For the text-containing cell, return its midpoint in (X, Y) coordinate format. 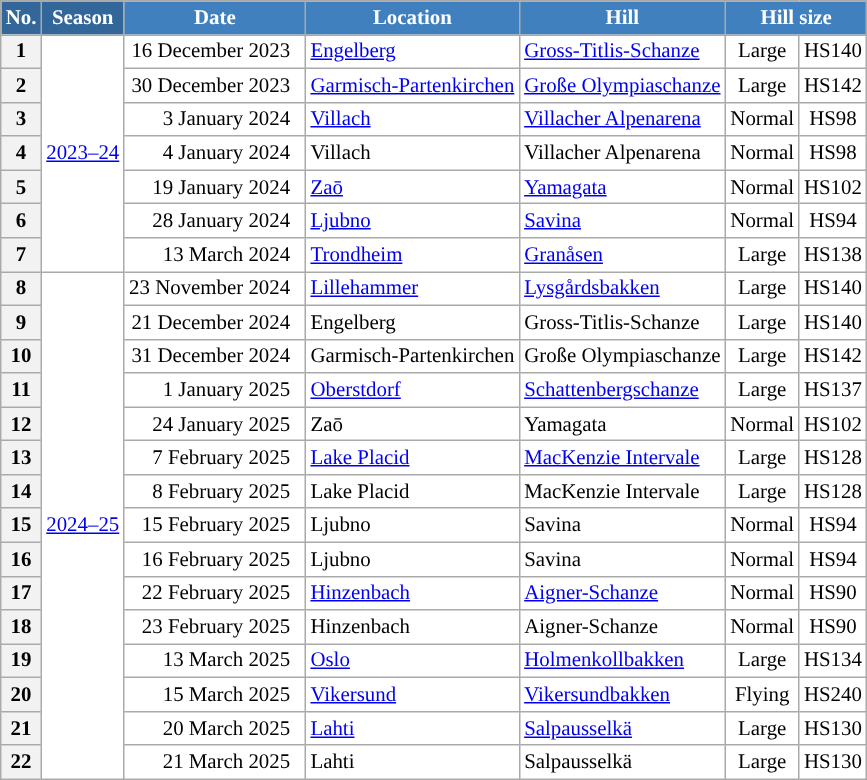
2023–24 (82, 152)
2024–25 (82, 525)
17 (22, 593)
18 (22, 627)
16 (22, 559)
Oslo (413, 661)
7 February 2025 (214, 458)
23 February 2025 (214, 627)
Holmenkollbakken (622, 661)
24 January 2025 (214, 424)
15 February 2025 (214, 525)
13 March 2025 (214, 661)
Lillehammer (413, 288)
8 (22, 288)
Vikersund (413, 695)
Hill size (796, 18)
15 (22, 525)
HS134 (833, 661)
9 (22, 322)
Vikersundbakken (622, 695)
16 February 2025 (214, 559)
4 January 2024 (214, 153)
23 November 2024 (214, 288)
Lysgårdsbakken (622, 288)
1 January 2025 (214, 390)
3 (22, 119)
22 February 2025 (214, 593)
HS137 (833, 390)
13 March 2024 (214, 255)
31 December 2024 (214, 356)
Schattenbergschanze (622, 390)
4 (22, 153)
Flying (762, 695)
Oberstdorf (413, 390)
1 (22, 51)
HS240 (833, 695)
Date (214, 18)
Location (413, 18)
11 (22, 390)
16 December 2023 (214, 51)
30 December 2023 (214, 85)
5 (22, 187)
Granåsen (622, 255)
14 (22, 491)
19 (22, 661)
No. (22, 18)
21 December 2024 (214, 322)
15 March 2025 (214, 695)
3 January 2024 (214, 119)
10 (22, 356)
6 (22, 221)
28 January 2024 (214, 221)
Season (82, 18)
22 (22, 762)
20 March 2025 (214, 728)
21 March 2025 (214, 762)
2 (22, 85)
Trondheim (413, 255)
8 February 2025 (214, 491)
19 January 2024 (214, 187)
7 (22, 255)
20 (22, 695)
12 (22, 424)
21 (22, 728)
13 (22, 458)
HS138 (833, 255)
Hill (622, 18)
